Pinpoint the cell where the given text exists, returning its (x, y) midpoint coordinate. 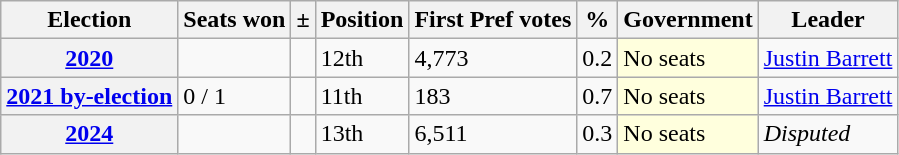
2020 (90, 58)
2024 (90, 134)
183 (493, 96)
Leader (828, 20)
13th (362, 134)
0.2 (598, 58)
Election (90, 20)
Government (688, 20)
6,511 (493, 134)
11th (362, 96)
0.3 (598, 134)
0 / 1 (234, 96)
First Pref votes (493, 20)
% (598, 20)
4,773 (493, 58)
Position (362, 20)
0.7 (598, 96)
Disputed (828, 134)
12th (362, 58)
Seats won (234, 20)
2021 by-election (90, 96)
± (303, 20)
